Determine the (X, Y) coordinate at the center of the cell enclosing the given text.  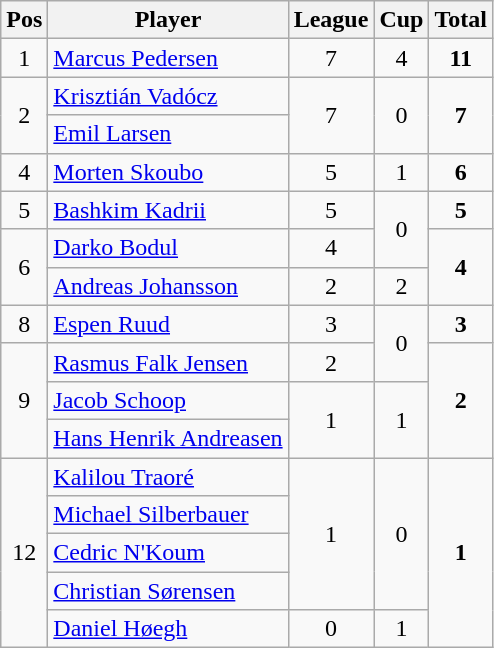
Cup (402, 20)
Darko Bodul (168, 248)
Krisztián Vadócz (168, 96)
11 (461, 58)
Pos (24, 20)
Kalilou Traoré (168, 477)
Hans Henrik Andreasen (168, 438)
12 (24, 553)
Michael Silberbauer (168, 515)
Espen Ruud (168, 324)
Bashkim Kadrii (168, 210)
9 (24, 400)
Marcus Pedersen (168, 58)
Emil Larsen (168, 134)
Jacob Schoop (168, 400)
Total (461, 20)
8 (24, 324)
Player (168, 20)
Rasmus Falk Jensen (168, 362)
League (331, 20)
Daniel Høegh (168, 629)
Cedric N'Koum (168, 553)
Christian Sørensen (168, 591)
Morten Skoubo (168, 172)
Andreas Johansson (168, 286)
